Extract the (x, y) coordinate from the center of the cell holding the provided text.  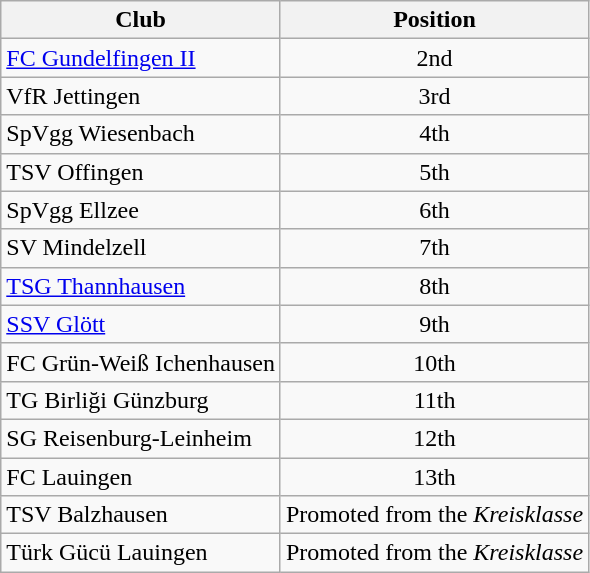
6th (434, 210)
TSV Offingen (141, 172)
5th (434, 172)
Club (141, 20)
11th (434, 400)
FC Gundelfingen II (141, 58)
3rd (434, 96)
8th (434, 286)
12th (434, 438)
Türk Gücü Lauingen (141, 553)
2nd (434, 58)
FC Grün-Weiß Ichenhausen (141, 362)
SG Reisenburg-Leinheim (141, 438)
SpVgg Ellzee (141, 210)
9th (434, 324)
Position (434, 20)
FC Lauingen (141, 477)
SpVgg Wiesenbach (141, 134)
SV Mindelzell (141, 248)
TSG Thannhausen (141, 286)
VfR Jettingen (141, 96)
SSV Glött (141, 324)
7th (434, 248)
13th (434, 477)
TSV Balzhausen (141, 515)
10th (434, 362)
TG Birliği Günzburg (141, 400)
4th (434, 134)
